Provide the [X, Y] coordinate of the cell's center where the given text is located.  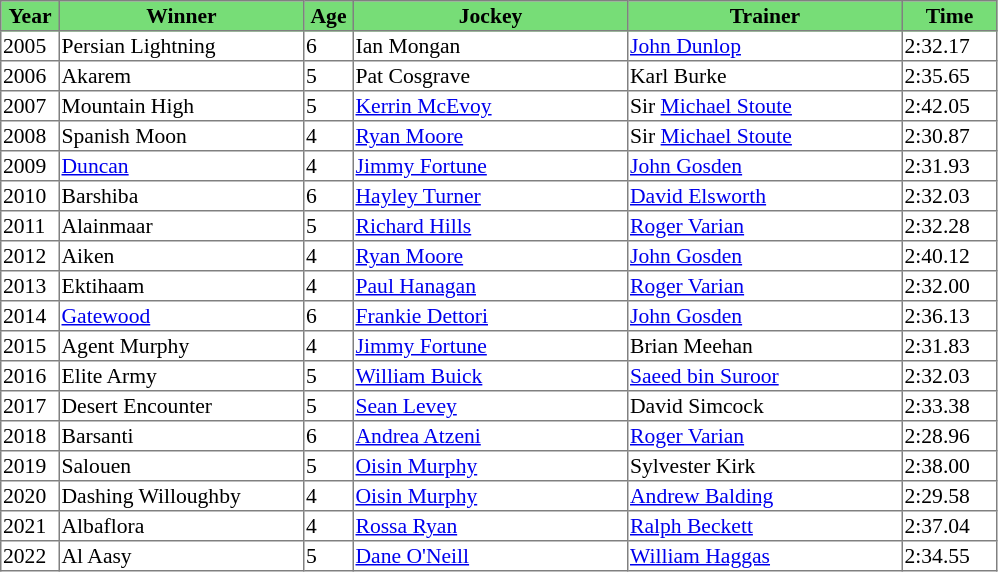
Spanish Moon [181, 136]
Al Aasy [181, 556]
2013 [30, 286]
Ian Mongan [490, 46]
Age [329, 16]
2017 [30, 406]
2021 [30, 526]
2:38.00 [949, 466]
2019 [30, 466]
Time [949, 16]
Aiken [181, 256]
2:32.28 [949, 226]
2:30.87 [949, 136]
Agent Murphy [181, 346]
Brian Meehan [765, 346]
2022 [30, 556]
Akarem [181, 76]
2:42.05 [949, 106]
2008 [30, 136]
Dashing Willoughby [181, 496]
2:34.55 [949, 556]
Frankie Dettori [490, 316]
2:32.00 [949, 286]
2:36.13 [949, 316]
Jockey [490, 16]
Sylvester Kirk [765, 466]
2:40.12 [949, 256]
Ralph Beckett [765, 526]
Albaflora [181, 526]
2014 [30, 316]
2:31.83 [949, 346]
Paul Hanagan [490, 286]
2020 [30, 496]
Alainmaar [181, 226]
Saeed bin Suroor [765, 376]
William Haggas [765, 556]
Mountain High [181, 106]
Year [30, 16]
Karl Burke [765, 76]
Rossa Ryan [490, 526]
Kerrin McEvoy [490, 106]
Andrew Balding [765, 496]
Richard Hills [490, 226]
Dane O'Neill [490, 556]
2:35.65 [949, 76]
Winner [181, 16]
Barsanti [181, 436]
2009 [30, 166]
2011 [30, 226]
2016 [30, 376]
2:28.96 [949, 436]
William Buick [490, 376]
Trainer [765, 16]
2:32.17 [949, 46]
Duncan [181, 166]
Desert Encounter [181, 406]
John Dunlop [765, 46]
Pat Cosgrave [490, 76]
Sean Levey [490, 406]
2010 [30, 196]
David Elsworth [765, 196]
Salouen [181, 466]
2:31.93 [949, 166]
David Simcock [765, 406]
2005 [30, 46]
2018 [30, 436]
Ektihaam [181, 286]
2:29.58 [949, 496]
Andrea Atzeni [490, 436]
Barshiba [181, 196]
Gatewood [181, 316]
2:37.04 [949, 526]
2015 [30, 346]
Elite Army [181, 376]
Persian Lightning [181, 46]
2006 [30, 76]
2007 [30, 106]
Hayley Turner [490, 196]
2:33.38 [949, 406]
2012 [30, 256]
